Output the [X, Y] coordinate of the center of the cell containing the given text.  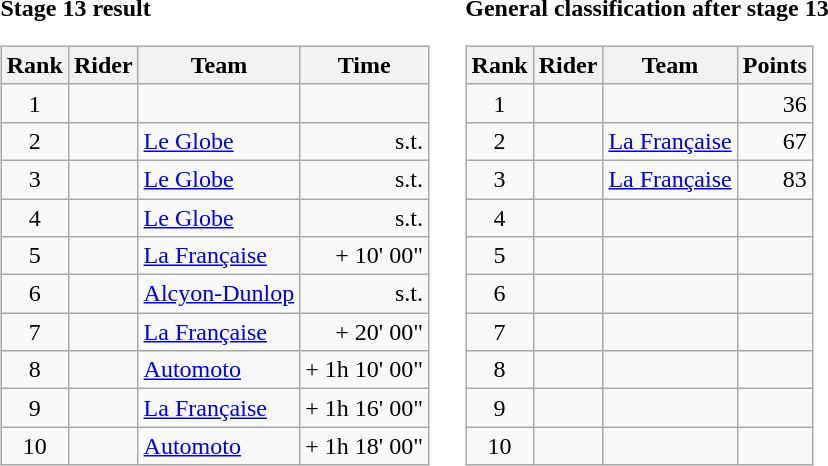
+ 1h 10' 00" [364, 370]
Time [364, 65]
Alcyon-Dunlop [219, 294]
+ 20' 00" [364, 332]
Points [774, 65]
+ 1h 16' 00" [364, 408]
83 [774, 179]
36 [774, 103]
+ 1h 18' 00" [364, 446]
67 [774, 141]
+ 10' 00" [364, 256]
